Search for the cell housing the specified text and yield its (X, Y) center coordinate. 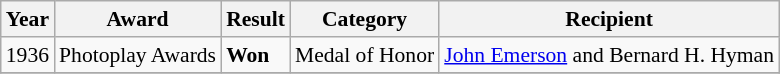
Year (28, 19)
Medal of Honor (364, 55)
Won (256, 55)
1936 (28, 55)
Result (256, 19)
Photoplay Awards (138, 55)
John Emerson and Bernard H. Hyman (609, 55)
Award (138, 19)
Category (364, 19)
Recipient (609, 19)
